From the cell containing the given text, extract its center point as (x, y) coordinate. 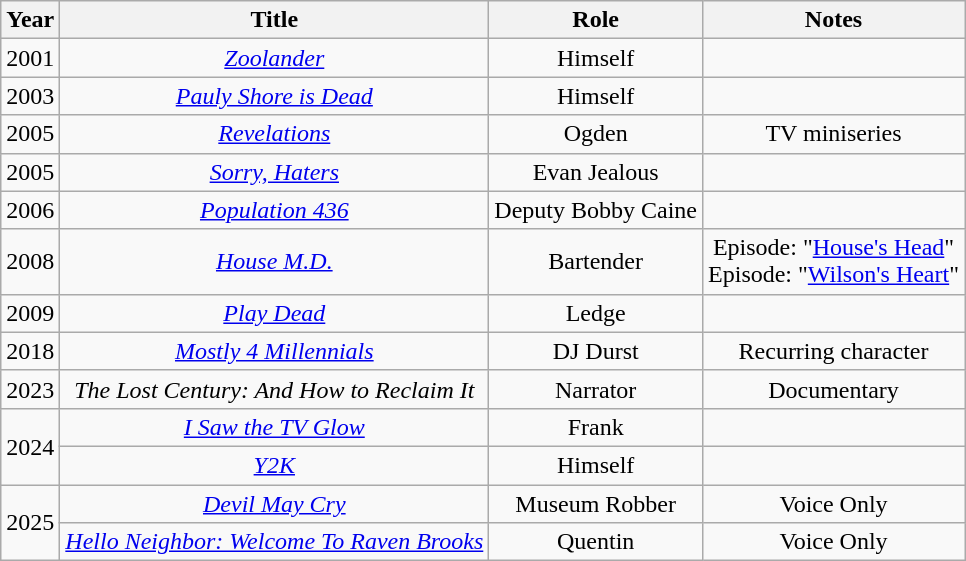
Hello Neighbor: Welcome To Raven Brooks (274, 542)
Frank (596, 427)
Quentin (596, 542)
Evan Jealous (596, 172)
Deputy Bobby Caine (596, 210)
2008 (30, 262)
Population 436 (274, 210)
2001 (30, 58)
Zoolander (274, 58)
House M.D. (274, 262)
Pauly Shore is Dead (274, 96)
TV miniseries (834, 134)
2023 (30, 389)
Episode: "House's Head"Episode: "Wilson's Heart" (834, 262)
Ogden (596, 134)
Sorry, Haters (274, 172)
Museum Robber (596, 503)
Bartender (596, 262)
Documentary (834, 389)
2006 (30, 210)
2025 (30, 522)
2003 (30, 96)
Narrator (596, 389)
2009 (30, 313)
Title (274, 20)
Recurring character (834, 351)
Year (30, 20)
Y2K (274, 465)
2024 (30, 446)
Role (596, 20)
DJ Durst (596, 351)
Play Dead (274, 313)
I Saw the TV Glow (274, 427)
Ledge (596, 313)
2018 (30, 351)
Mostly 4 Millennials (274, 351)
The Lost Century: And How to Reclaim It (274, 389)
Notes (834, 20)
Devil May Cry (274, 503)
Revelations (274, 134)
